Extract the [x, y] coordinate from the center of the cell holding the provided text.  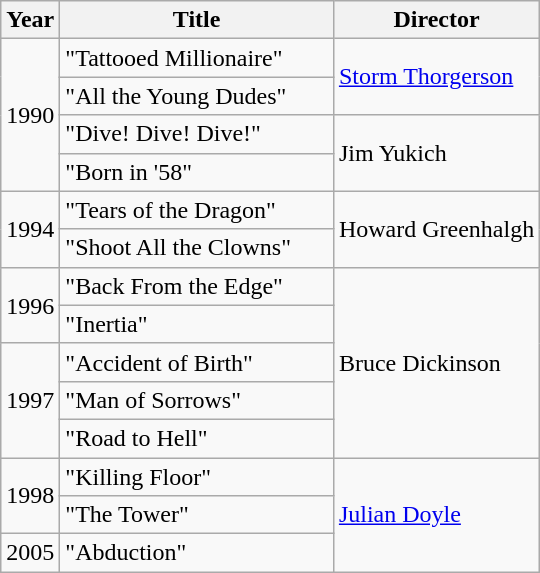
"The Tower" [197, 515]
"Dive! Dive! Dive!" [197, 134]
Jim Yukich [436, 153]
Year [30, 20]
Storm Thorgerson [436, 77]
Director [436, 20]
1994 [30, 229]
Howard Greenhalgh [436, 229]
"Tears of the Dragon" [197, 210]
Bruce Dickinson [436, 362]
"Tattooed Millionaire" [197, 58]
"Inertia" [197, 324]
"Abduction" [197, 553]
1996 [30, 305]
1998 [30, 496]
"Killing Floor" [197, 477]
"Back From the Edge" [197, 286]
"Man of Sorrows" [197, 400]
"Shoot All the Clowns" [197, 248]
Julian Doyle [436, 515]
"Road to Hell" [197, 438]
2005 [30, 553]
"Born in '58" [197, 172]
1997 [30, 400]
Title [197, 20]
"Accident of Birth" [197, 362]
"All the Young Dudes" [197, 96]
1990 [30, 115]
